From the cell containing the given text, extract its center point as [X, Y] coordinate. 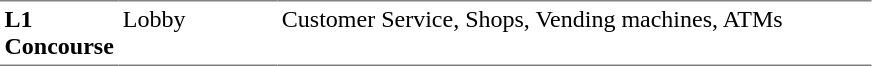
Lobby [198, 33]
Customer Service, Shops, Vending machines, ATMs [574, 33]
L1Concourse [59, 33]
